Locate the cell with the specified text and output its (x, y) center coordinate. 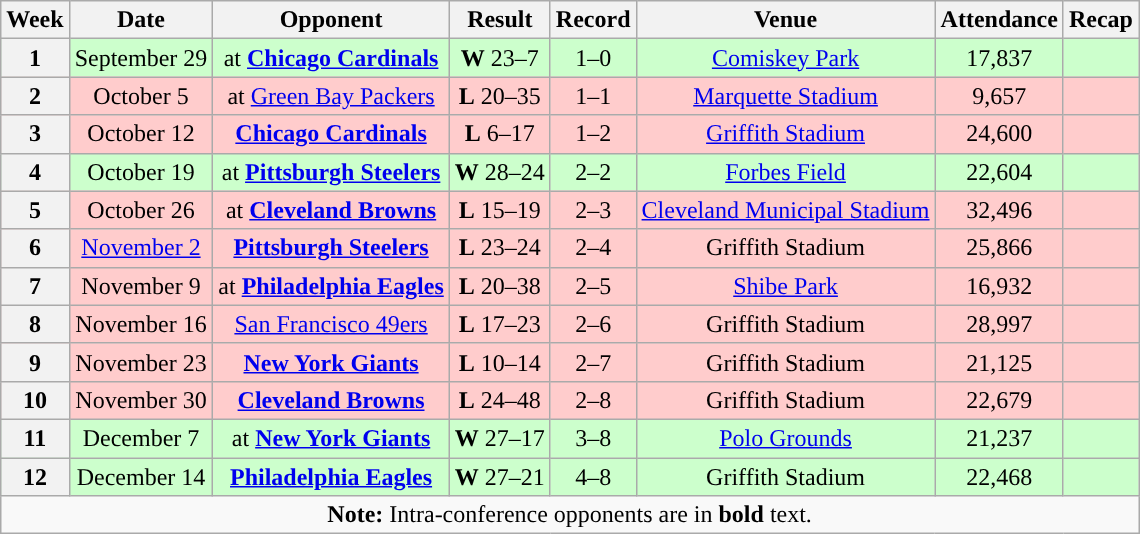
1–2 (593, 134)
L 6–17 (500, 134)
Comiskey Park (786, 58)
L 15–19 (500, 210)
11 (35, 438)
L 24–48 (500, 400)
Shibe Park (786, 286)
2–8 (593, 400)
L 17–23 (500, 324)
Week (35, 20)
22,468 (999, 477)
1 (35, 58)
Cleveland Municipal Stadium (786, 210)
Cleveland Browns (331, 400)
October 12 (141, 134)
L 20–35 (500, 96)
W 27–17 (500, 438)
12 (35, 477)
22,679 (999, 400)
Venue (786, 20)
5 (35, 210)
New York Giants (331, 362)
22,604 (999, 172)
Date (141, 20)
October 19 (141, 172)
October 26 (141, 210)
28,997 (999, 324)
November 30 (141, 400)
Polo Grounds (786, 438)
Marquette Stadium (786, 96)
December 7 (141, 438)
2–6 (593, 324)
W 28–24 (500, 172)
9,657 (999, 96)
L 20–38 (500, 286)
November 9 (141, 286)
7 (35, 286)
32,496 (999, 210)
November 2 (141, 248)
9 (35, 362)
November 23 (141, 362)
8 (35, 324)
17,837 (999, 58)
Recap (1100, 20)
2 (35, 96)
Note: Intra-conference opponents are in bold text. (570, 515)
4 (35, 172)
W 23–7 (500, 58)
at Chicago Cardinals (331, 58)
Record (593, 20)
3 (35, 134)
1–1 (593, 96)
2–2 (593, 172)
6 (35, 248)
16,932 (999, 286)
2–7 (593, 362)
1–0 (593, 58)
4–8 (593, 477)
3–8 (593, 438)
Attendance (999, 20)
2–5 (593, 286)
Opponent (331, 20)
at Philadelphia Eagles (331, 286)
25,866 (999, 248)
Result (500, 20)
Philadelphia Eagles (331, 477)
W 27–21 (500, 477)
Chicago Cardinals (331, 134)
at Pittsburgh Steelers (331, 172)
at New York Giants (331, 438)
December 14 (141, 477)
Pittsburgh Steelers (331, 248)
21,125 (999, 362)
L 23–24 (500, 248)
San Francisco 49ers (331, 324)
October 5 (141, 96)
L 10–14 (500, 362)
at Cleveland Browns (331, 210)
at Green Bay Packers (331, 96)
2–3 (593, 210)
November 16 (141, 324)
10 (35, 400)
September 29 (141, 58)
21,237 (999, 438)
24,600 (999, 134)
Forbes Field (786, 172)
2–4 (593, 248)
